Detect which cell encompasses the target text, then output its (X, Y) center coordinate. 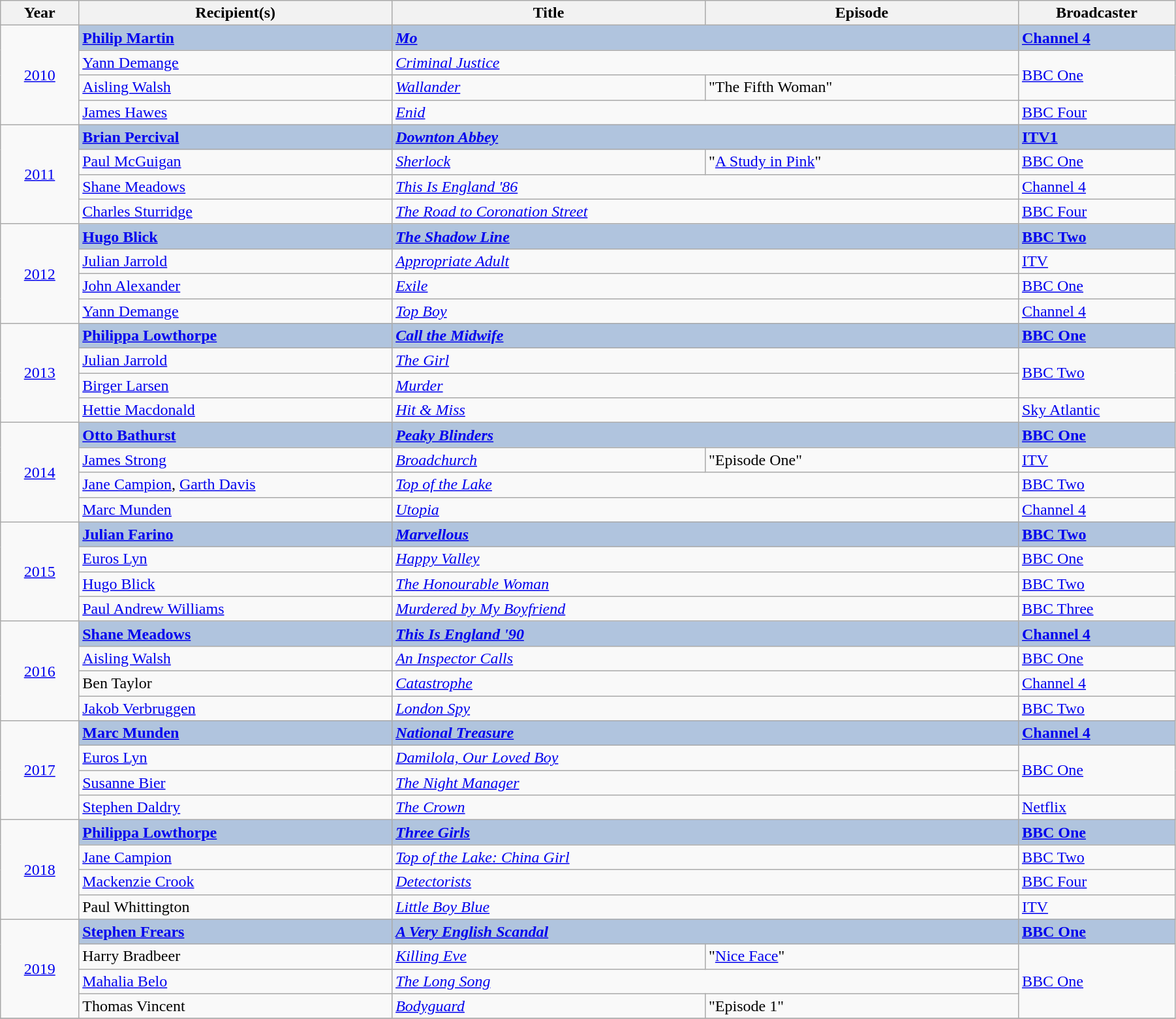
Top of the Lake (705, 485)
Downton Abbey (705, 137)
"Episode 1" (862, 1006)
2015 (40, 571)
ITV1 (1096, 137)
Sherlock (549, 162)
James Hawes (236, 112)
Year (40, 13)
Susanne Bier (236, 783)
BBC Three (1096, 609)
Julian Farino (236, 534)
National Treasure (705, 733)
Jane Campion (236, 857)
James Strong (236, 460)
Stephen Daldry (236, 808)
Murdered by My Boyfriend (705, 609)
An Inspector Calls (705, 658)
Ben Taylor (236, 683)
"The Fifth Woman" (862, 87)
Title (549, 13)
Top Boy (705, 311)
London Spy (705, 708)
Hit & Miss (705, 410)
The Long Song (705, 981)
The Night Manager (705, 783)
Otto Bathurst (236, 435)
Broadchurch (549, 460)
Hettie Macdonald (236, 410)
Call the Midwife (705, 336)
Stephen Frears (236, 932)
Marvellous (705, 534)
Charles Sturridge (236, 211)
2018 (40, 870)
Wallander (549, 87)
The Honourable Woman (705, 584)
Recipient(s) (236, 13)
Damilola, Our Loved Boy (705, 758)
Broadcaster (1096, 13)
2017 (40, 770)
Birger Larsen (236, 386)
Thomas Vincent (236, 1006)
John Alexander (236, 286)
2016 (40, 671)
Detectorists (705, 882)
A Very English Scandal (705, 932)
Mahalia Belo (236, 981)
Happy Valley (705, 559)
2013 (40, 373)
2014 (40, 472)
Killing Eve (549, 956)
Little Boy Blue (705, 907)
Enid (705, 112)
The Shadow Line (705, 236)
Peaky Blinders (705, 435)
Top of the Lake: China Girl (705, 857)
Mackenzie Crook (236, 882)
Mo (705, 38)
This Is England '90 (705, 633)
2019 (40, 969)
"A Study in Pink" (862, 162)
Three Girls (705, 832)
Catastrophe (705, 683)
Appropriate Adult (705, 261)
Philip Martin (236, 38)
Netflix (1096, 808)
Criminal Justice (705, 63)
Paul Whittington (236, 907)
"Nice Face" (862, 956)
Paul Andrew Williams (236, 609)
The Crown (705, 808)
2012 (40, 273)
This Is England '86 (705, 187)
Jakob Verbruggen (236, 708)
"Episode One" (862, 460)
2010 (40, 75)
Paul McGuigan (236, 162)
The Girl (705, 361)
Jane Campion, Garth Davis (236, 485)
Episode (862, 13)
Exile (705, 286)
Bodyguard (549, 1006)
Brian Percival (236, 137)
Utopia (705, 509)
Murder (705, 386)
The Road to Coronation Street (705, 211)
2011 (40, 174)
Harry Bradbeer (236, 956)
Sky Atlantic (1096, 410)
